Locate the cell with the specified text and output its (x, y) center coordinate. 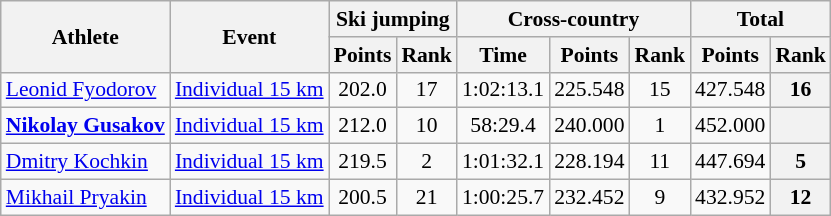
Ski jumping (393, 19)
432.952 (730, 197)
Athlete (86, 36)
Total (760, 19)
427.548 (730, 90)
Leonid Fyodorov (86, 90)
16 (800, 90)
58:29.4 (503, 126)
Cross-country (574, 19)
Nikolay Gusakov (86, 126)
452.000 (730, 126)
15 (660, 90)
232.452 (589, 197)
228.194 (589, 162)
Time (503, 55)
447.694 (730, 162)
200.5 (363, 197)
212.0 (363, 126)
2 (426, 162)
12 (800, 197)
17 (426, 90)
1:02:13.1 (503, 90)
Event (250, 36)
240.000 (589, 126)
11 (660, 162)
225.548 (589, 90)
9 (660, 197)
1:00:25.7 (503, 197)
Mikhail Pryakin (86, 197)
202.0 (363, 90)
1 (660, 126)
Dmitry Kochkin (86, 162)
219.5 (363, 162)
1:01:32.1 (503, 162)
21 (426, 197)
10 (426, 126)
5 (800, 162)
